Identify which cell holds the provided text, then report its (X, Y) central coordinate. 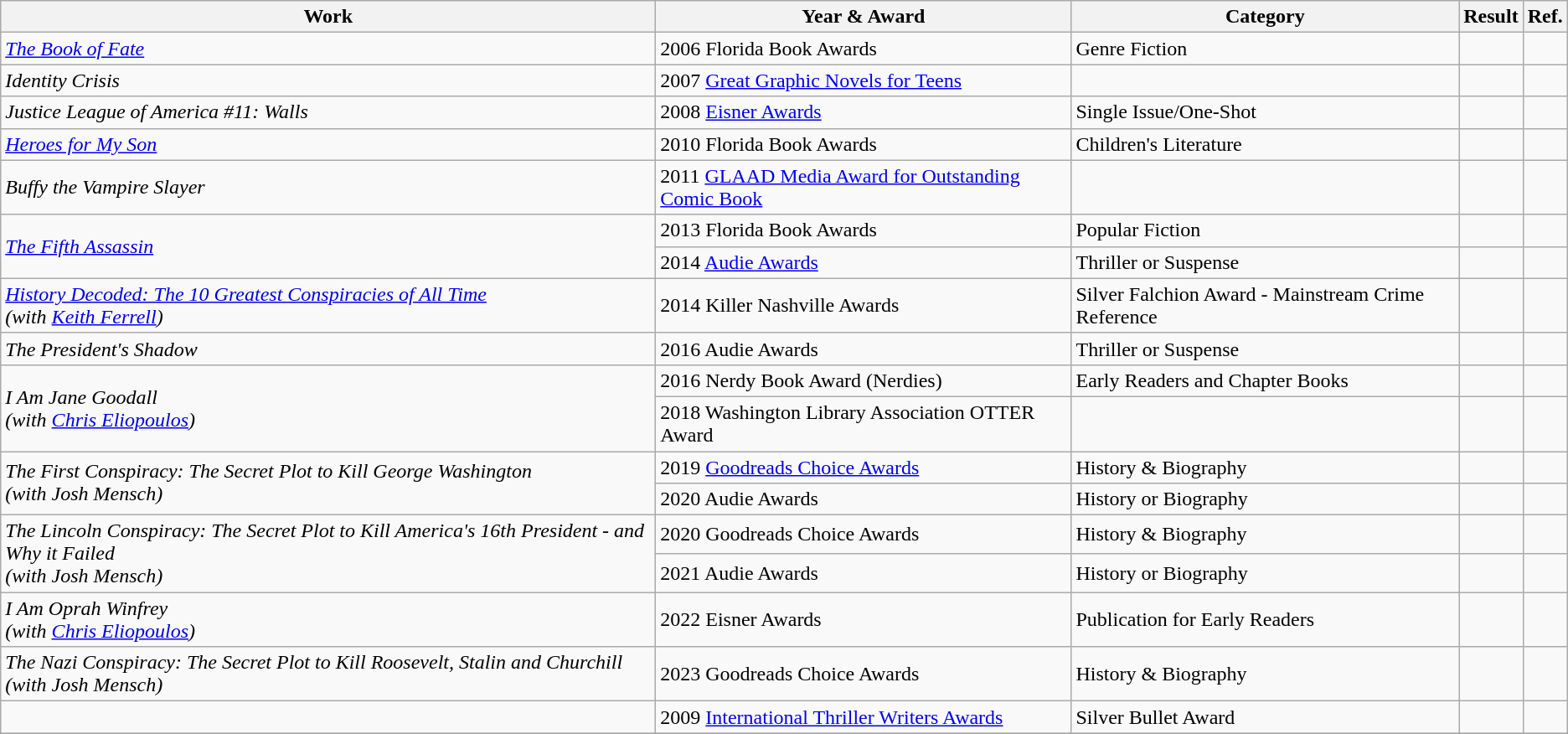
2016 Audie Awards (864, 349)
I Am Oprah Winfrey(with Chris Eliopoulos) (328, 620)
Children's Literature (1265, 144)
The Fifth Assassin (328, 246)
2016 Nerdy Book Award (Nerdies) (864, 380)
2007 Great Graphic Novels for Teens (864, 80)
2014 Audie Awards (864, 262)
The Nazi Conspiracy: The Secret Plot to Kill Roosevelt, Stalin and Churchill(with Josh Mensch) (328, 674)
Work (328, 17)
2009 International Thriller Writers Awards (864, 717)
2006 Florida Book Awards (864, 49)
Result (1491, 17)
2008 Eisner Awards (864, 112)
Silver Falchion Award - Mainstream Crime Reference (1265, 305)
Category (1265, 17)
Genre Fiction (1265, 49)
2010 Florida Book Awards (864, 144)
2018 Washington Library Association OTTER Award (864, 424)
2014 Killer Nashville Awards (864, 305)
Popular Fiction (1265, 230)
2020 Goodreads Choice Awards (864, 535)
Silver Bullet Award (1265, 717)
Justice League of America #11: Walls (328, 112)
The First Conspiracy: The Secret Plot to Kill George Washington(with Josh Mensch) (328, 483)
The Lincoln Conspiracy: The Secret Plot to Kill America's 16th President - and Why it Failed(with Josh Mensch) (328, 554)
The Book of Fate (328, 49)
Publication for Early Readers (1265, 620)
Buffy the Vampire Slayer (328, 188)
The President's Shadow (328, 349)
Single Issue/One-Shot (1265, 112)
I Am Jane Goodall(with Chris Eliopoulos) (328, 407)
History Decoded: The 10 Greatest Conspiracies of All Time(with Keith Ferrell) (328, 305)
2023 Goodreads Choice Awards (864, 674)
Heroes for My Son (328, 144)
Early Readers and Chapter Books (1265, 380)
2020 Audie Awards (864, 499)
Year & Award (864, 17)
2013 Florida Book Awards (864, 230)
Identity Crisis (328, 80)
2021 Audie Awards (864, 573)
2019 Goodreads Choice Awards (864, 467)
2011 GLAAD Media Award for Outstanding Comic Book (864, 188)
2022 Eisner Awards (864, 620)
Ref. (1545, 17)
